Output the (x, y) coordinate of the center of the cell containing the given text.  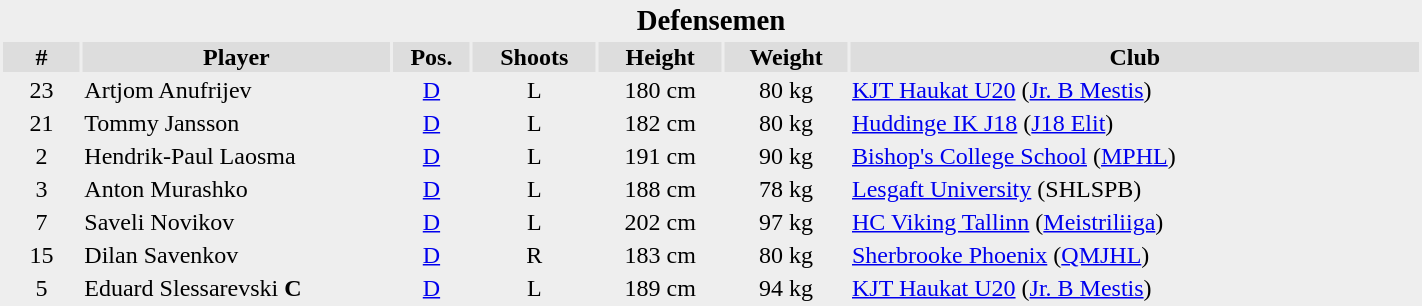
180 cm (660, 90)
188 cm (660, 189)
182 cm (660, 123)
23 (42, 90)
5 (42, 288)
78 kg (786, 189)
15 (42, 255)
Weight (786, 57)
Club (1134, 57)
97 kg (786, 222)
94 kg (786, 288)
Pos. (432, 57)
Tommy Jansson (236, 123)
2 (42, 156)
189 cm (660, 288)
HC Viking Tallinn (Meistriliiga) (1134, 222)
Sherbrooke Phoenix (QMJHL) (1134, 255)
# (42, 57)
Dilan Savenkov (236, 255)
183 cm (660, 255)
7 (42, 222)
Saveli Novikov (236, 222)
3 (42, 189)
Anton Murashko (236, 189)
Bishop's College School (MPHL) (1134, 156)
Height (660, 57)
21 (42, 123)
Artjom Anufrijev (236, 90)
R (534, 255)
Player (236, 57)
Defensemen (711, 21)
Hendrik-Paul Laosma (236, 156)
Shoots (534, 57)
Lesgaft University (SHLSPB) (1134, 189)
Huddinge IK J18 (J18 Elit) (1134, 123)
202 cm (660, 222)
90 kg (786, 156)
191 cm (660, 156)
Eduard Slessarevski C (236, 288)
